Search for the cell housing the specified text and yield its (X, Y) center coordinate. 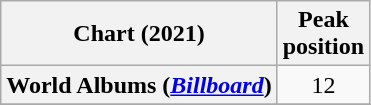
Peak position (323, 34)
12 (323, 85)
World Albums (Billboard) (139, 85)
Chart (2021) (139, 34)
